Return (x, y) of the center of cell containing provided text 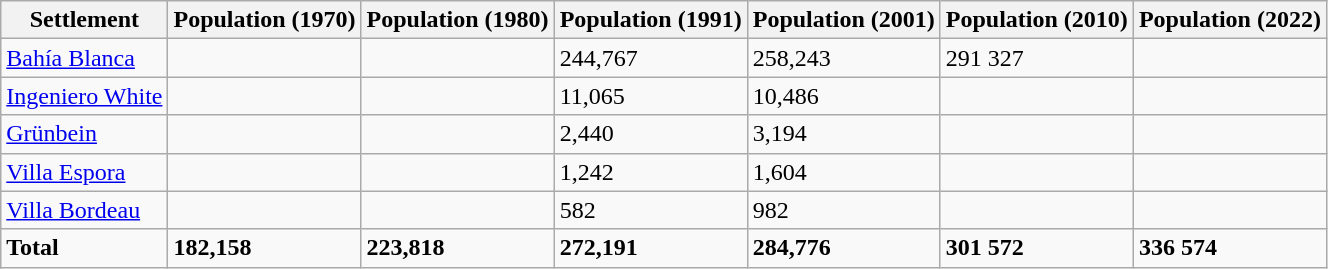
244,767 (650, 58)
258,243 (844, 58)
Bahía Blanca (84, 58)
284,776 (844, 248)
Population (1980) (458, 20)
1,604 (844, 172)
301 572 (1036, 248)
272,191 (650, 248)
1,242 (650, 172)
Ingeniero White (84, 96)
Grünbein (84, 134)
2,440 (650, 134)
182,158 (264, 248)
336 574 (1230, 248)
11,065 (650, 96)
Settlement (84, 20)
Population (2001) (844, 20)
Villa Bordeau (84, 210)
Total (84, 248)
223,818 (458, 248)
291 327 (1036, 58)
Population (1991) (650, 20)
Population (1970) (264, 20)
Population (2010) (1036, 20)
982 (844, 210)
582 (650, 210)
10,486 (844, 96)
Villa Espora (84, 172)
3,194 (844, 134)
Population (2022) (1230, 20)
